Return the (x, y) coordinate for the center point of the cell that contains the specified text.  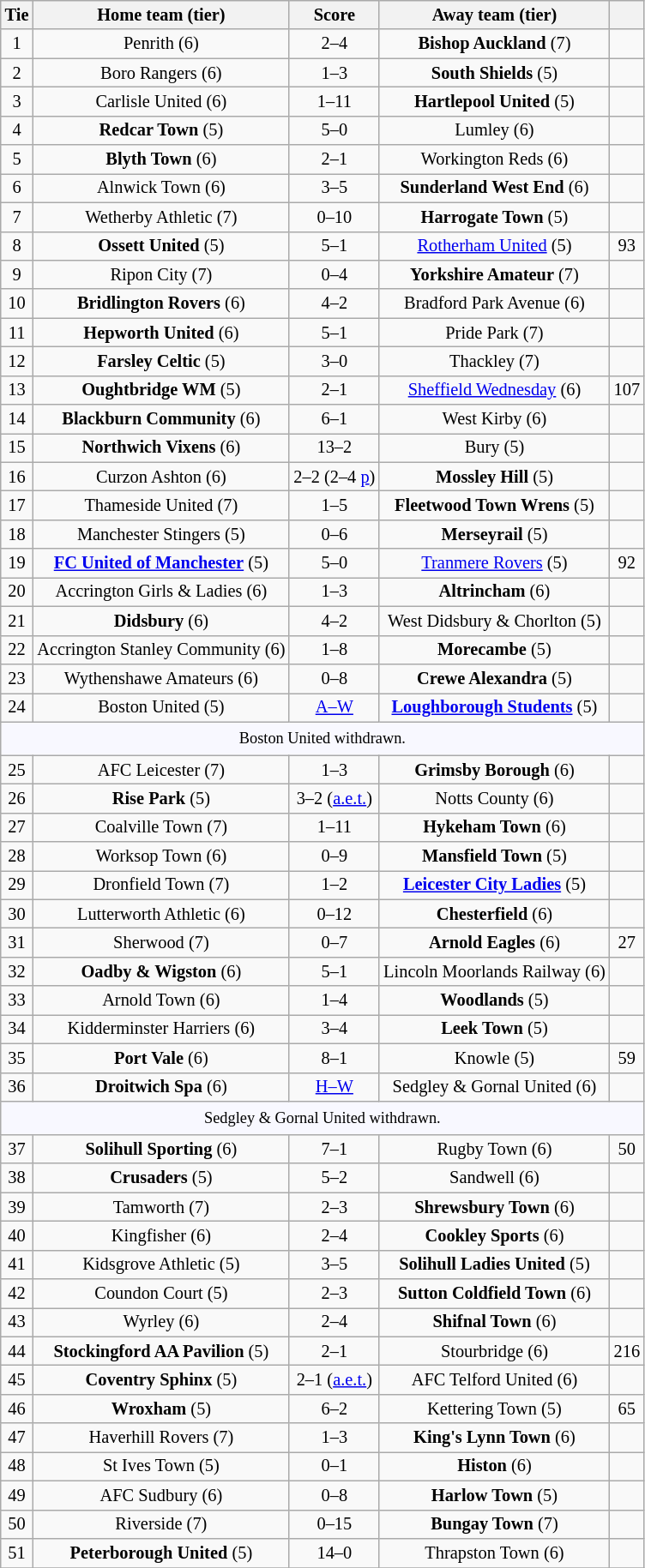
1–4 (335, 1000)
25 (17, 770)
39 (17, 1207)
31 (17, 942)
Worksop Town (6) (161, 856)
40 (17, 1235)
46 (17, 1409)
Oadby & Wigston (6) (161, 971)
29 (17, 885)
17 (17, 505)
Workington Reds (6) (494, 159)
5 (17, 159)
AFC Sudbury (6) (161, 1495)
32 (17, 971)
Dronfield Town (7) (161, 885)
Shifnal Town (6) (494, 1322)
Bungay Town (7) (494, 1524)
Wythenshawe Amateurs (6) (161, 678)
8 (17, 246)
Penrith (6) (161, 44)
Yorkshire Amateur (7) (494, 274)
Coundon Court (5) (161, 1294)
0–7 (335, 942)
Crusaders (5) (161, 1178)
48 (17, 1466)
Grimsby Borough (6) (494, 770)
King's Lynn Town (6) (494, 1438)
10 (17, 303)
Thackley (7) (494, 361)
Stourbridge (6) (494, 1351)
30 (17, 914)
Hykeham Town (6) (494, 827)
3–4 (335, 1029)
Port Vale (6) (161, 1058)
2–1 (a.e.t.) (335, 1379)
0–4 (335, 274)
Rugby Town (6) (494, 1149)
22 (17, 650)
Ossett United (5) (161, 246)
Sedgley & Gornal United (6) (494, 1087)
11 (17, 333)
H–W (335, 1087)
Kidsgrove Athletic (5) (161, 1265)
Droitwich Spa (6) (161, 1087)
Shrewsbury Town (6) (494, 1207)
5–2 (335, 1178)
Sherwood (7) (161, 942)
7 (17, 217)
41 (17, 1265)
Hartlepool United (5) (494, 101)
Lincoln Moorlands Railway (6) (494, 971)
Bradford Park Avenue (6) (494, 303)
Arnold Town (6) (161, 1000)
Thrapston Town (6) (494, 1553)
1–8 (335, 650)
14–0 (335, 1553)
2–2 (2–4 p) (335, 477)
Accrington Girls & Ladies (6) (161, 592)
Histon (6) (494, 1466)
Woodlands (5) (494, 1000)
Oughtbridge WM (5) (161, 390)
2 (17, 73)
20 (17, 592)
9 (17, 274)
24 (17, 707)
216 (627, 1351)
6–1 (335, 419)
Farsley Celtic (5) (161, 361)
Northwich Vixens (6) (161, 448)
Arnold Eagles (6) (494, 942)
7–1 (335, 1149)
42 (17, 1294)
107 (627, 390)
59 (627, 1058)
Kingfisher (6) (161, 1235)
Altrincham (6) (494, 592)
Boston United withdrawn. (322, 739)
Boston United (5) (161, 707)
1–2 (335, 885)
45 (17, 1379)
Notts County (6) (494, 798)
Peterborough United (5) (161, 1553)
Wyrley (6) (161, 1322)
Haverhill Rovers (7) (161, 1438)
49 (17, 1495)
Accrington Stanley Community (6) (161, 650)
A–W (335, 707)
Crewe Alexandra (5) (494, 678)
35 (17, 1058)
0–6 (335, 534)
26 (17, 798)
Away team (tier) (494, 15)
Redcar Town (5) (161, 130)
Knowle (5) (494, 1058)
Wetherby Athletic (7) (161, 217)
Harlow Town (5) (494, 1495)
Bury (5) (494, 448)
Sedgley & Gornal United withdrawn. (322, 1118)
Stockingford AA Pavilion (5) (161, 1351)
Alnwick Town (6) (161, 188)
Mansfield Town (5) (494, 856)
93 (627, 246)
Kettering Town (5) (494, 1409)
13–2 (335, 448)
Solihull Sporting (6) (161, 1149)
Rotherham United (5) (494, 246)
34 (17, 1029)
Merseyrail (5) (494, 534)
Hepworth United (6) (161, 333)
Sandwell (6) (494, 1178)
28 (17, 856)
Coalville Town (7) (161, 827)
14 (17, 419)
AFC Telford United (6) (494, 1379)
Wroxham (5) (161, 1409)
0–1 (335, 1466)
0–9 (335, 856)
Lutterworth Athletic (6) (161, 914)
6–2 (335, 1409)
South Shields (5) (494, 73)
Sutton Coldfield Town (6) (494, 1294)
36 (17, 1087)
St Ives Town (5) (161, 1466)
Harrogate Town (5) (494, 217)
1 (17, 44)
0–10 (335, 217)
8–1 (335, 1058)
23 (17, 678)
Curzon Ashton (6) (161, 477)
15 (17, 448)
6 (17, 188)
Sunderland West End (6) (494, 188)
Tranmere Rovers (5) (494, 563)
3–0 (335, 361)
Thameside United (7) (161, 505)
Home team (tier) (161, 15)
44 (17, 1351)
16 (17, 477)
West Didsbury & Chorlton (5) (494, 621)
4 (17, 130)
Ripon City (7) (161, 274)
Morecambe (5) (494, 650)
Manchester Stingers (5) (161, 534)
Lumley (6) (494, 130)
12 (17, 361)
Bishop Auckland (7) (494, 44)
Rise Park (5) (161, 798)
Tie (17, 15)
1–5 (335, 505)
Solihull Ladies United (5) (494, 1265)
AFC Leicester (7) (161, 770)
Score (335, 15)
51 (17, 1553)
3 (17, 101)
Loughborough Students (5) (494, 707)
37 (17, 1149)
Boro Rangers (6) (161, 73)
21 (17, 621)
Fleetwood Town Wrens (5) (494, 505)
Leicester City Ladies (5) (494, 885)
19 (17, 563)
West Kirby (6) (494, 419)
Kidderminster Harriers (6) (161, 1029)
Sheffield Wednesday (6) (494, 390)
92 (627, 563)
38 (17, 1178)
Mossley Hill (5) (494, 477)
65 (627, 1409)
47 (17, 1438)
Chesterfield (6) (494, 914)
43 (17, 1322)
0–12 (335, 914)
Bridlington Rovers (6) (161, 303)
13 (17, 390)
Tamworth (7) (161, 1207)
Carlisle United (6) (161, 101)
FC United of Manchester (5) (161, 563)
0–15 (335, 1524)
Cookley Sports (6) (494, 1235)
Pride Park (7) (494, 333)
33 (17, 1000)
Leek Town (5) (494, 1029)
Blackburn Community (6) (161, 419)
Riverside (7) (161, 1524)
Blyth Town (6) (161, 159)
Didsbury (6) (161, 621)
18 (17, 534)
Coventry Sphinx (5) (161, 1379)
3–2 (a.e.t.) (335, 798)
